Search for the cell housing the specified text and yield its (X, Y) center coordinate. 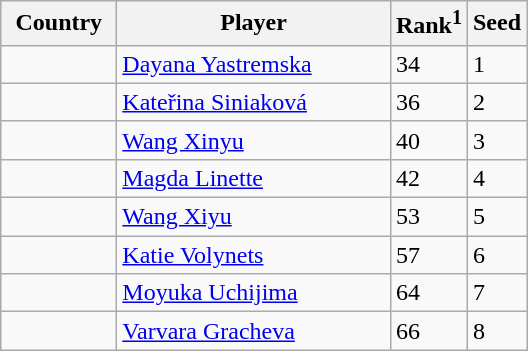
57 (428, 255)
64 (428, 293)
1 (496, 64)
Magda Linette (254, 178)
6 (496, 255)
7 (496, 293)
5 (496, 217)
Rank1 (428, 24)
2 (496, 102)
Country (59, 24)
66 (428, 331)
Wang Xiyu (254, 217)
Dayana Yastremska (254, 64)
40 (428, 140)
42 (428, 178)
8 (496, 331)
Moyuka Uchijima (254, 293)
Player (254, 24)
34 (428, 64)
Kateřina Siniaková (254, 102)
Seed (496, 24)
36 (428, 102)
53 (428, 217)
Katie Volynets (254, 255)
4 (496, 178)
Wang Xinyu (254, 140)
3 (496, 140)
Varvara Gracheva (254, 331)
